Detect which cell encompasses the target text, then output its (x, y) center coordinate. 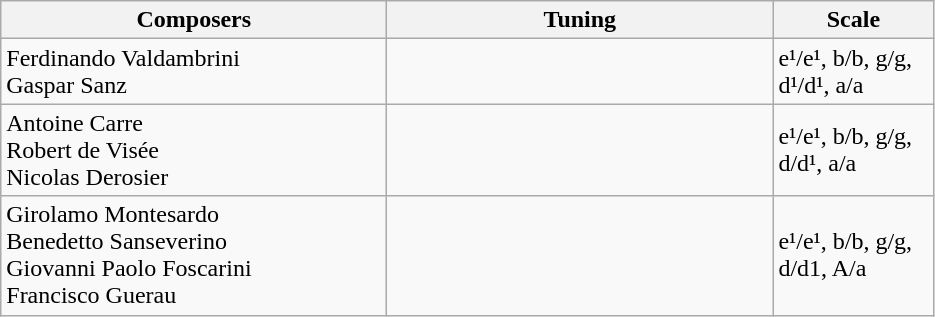
Composers (194, 20)
Antoine Carre Robert de Visée Nicolas Derosier (194, 150)
Girolamo Montesardo Benedetto Sanseverino Giovanni Paolo Foscarini Francisco Guerau (194, 256)
Ferdinando Valdambrini Gaspar Sanz (194, 72)
e¹/e¹, b/b, g/g, d¹/d¹, a/a (854, 72)
Tuning (580, 20)
Scale (854, 20)
e¹/e¹, b/b, g/g, d/d1, A/a (854, 256)
e¹/e¹, b/b, g/g, d/d¹, a/a (854, 150)
